Find where the given text appears and provide that cell's center as (X, Y) coordinate. 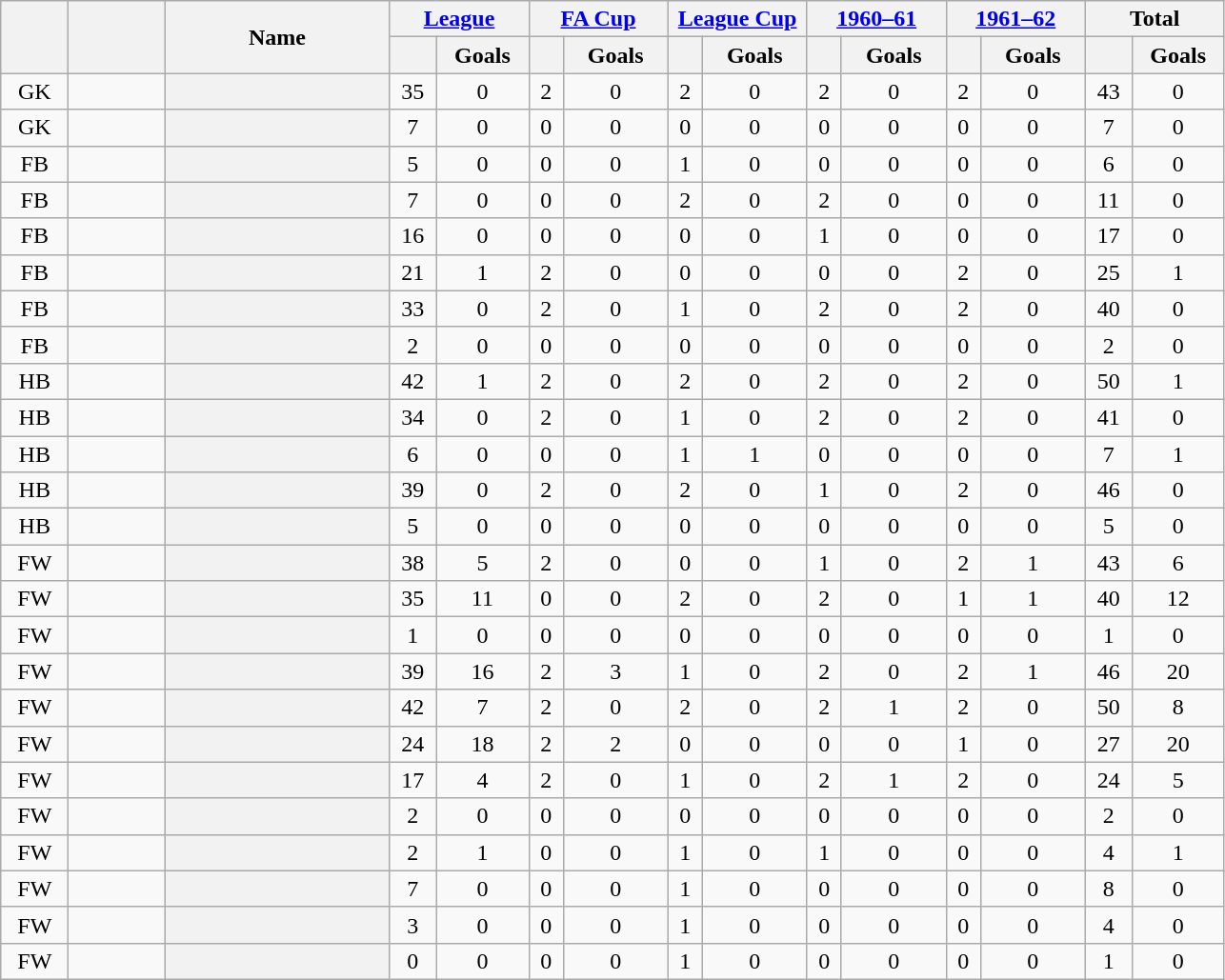
12 (1177, 599)
38 (413, 563)
21 (413, 272)
Name (277, 37)
FA Cup (598, 19)
Total (1155, 19)
1961–62 (1015, 19)
25 (1109, 272)
League Cup (737, 19)
41 (1109, 417)
League (459, 19)
27 (1109, 744)
18 (482, 744)
1960–61 (876, 19)
34 (413, 417)
33 (413, 309)
